Scan for the cell matching the given text and deliver its [x, y] coordinate at center. 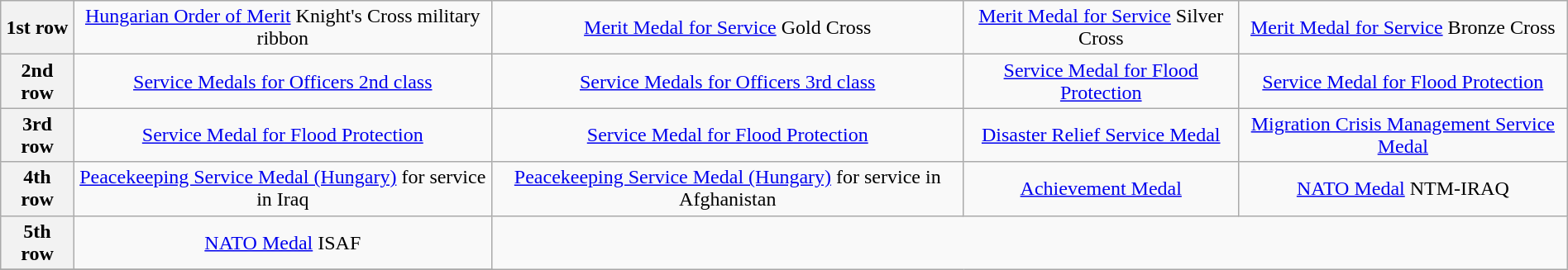
Merit Medal for Service Bronze Cross [1403, 28]
Disaster Relief Service Medal [1101, 135]
NATO Medal NTM-IRAQ [1403, 188]
Merit Medal for Service Gold Cross [728, 28]
2nd row [37, 81]
1st row [37, 28]
Service Medals for Officers 2nd class [283, 81]
5th row [37, 243]
Peacekeeping Service Medal (Hungary) for service in Iraq [283, 188]
4th row [37, 188]
3rd row [37, 135]
Hungarian Order of Merit Knight's Cross military ribbon [283, 28]
Service Medals for Officers 3rd class [728, 81]
NATO Medal ISAF [283, 243]
Migration Crisis Management Service Medal [1403, 135]
Achievement Medal [1101, 188]
Peacekeeping Service Medal (Hungary) for service in Afghanistan [728, 188]
Merit Medal for Service Silver Cross [1101, 28]
